Identify which cell holds the provided text, then report its (X, Y) central coordinate. 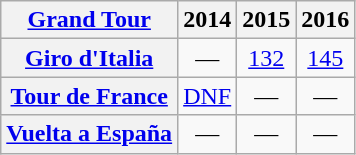
145 (326, 58)
DNF (208, 96)
2015 (266, 20)
2014 (208, 20)
Grand Tour (90, 20)
Tour de France (90, 96)
132 (266, 58)
Giro d'Italia (90, 58)
2016 (326, 20)
Vuelta a España (90, 134)
